Provide the [x, y] coordinate of the cell's center where the given text is located.  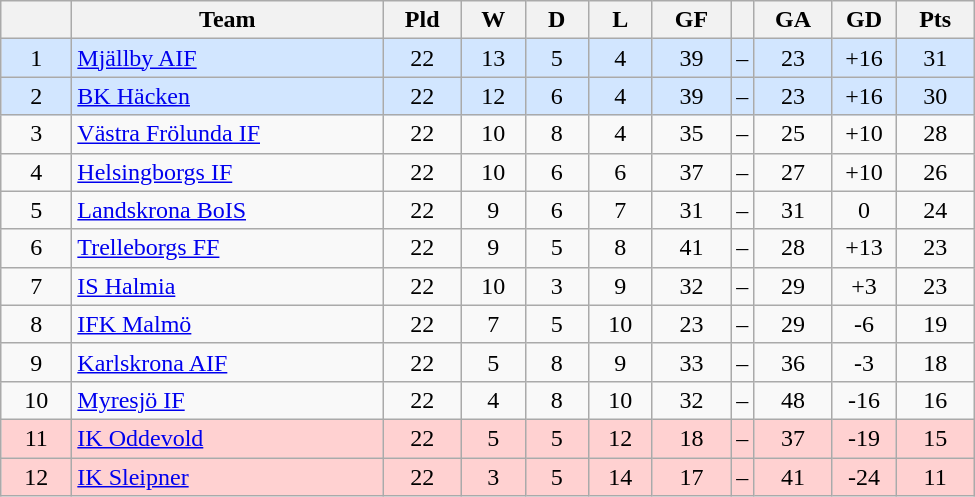
GA [794, 20]
-24 [864, 477]
35 [692, 134]
Landskrona BoIS [228, 210]
26 [936, 172]
Pts [936, 20]
GF [692, 20]
Trelleborgs FF [228, 248]
-16 [864, 400]
27 [794, 172]
Mjällby AIF [228, 58]
14 [621, 477]
-6 [864, 324]
Västra Frölunda IF [228, 134]
24 [936, 210]
IFK Malmö [228, 324]
L [621, 20]
Team [228, 20]
-3 [864, 362]
1 [36, 58]
Pld [422, 20]
16 [936, 400]
0 [864, 210]
Karlskrona AIF [228, 362]
48 [794, 400]
IK Sleipner [228, 477]
19 [936, 324]
15 [936, 438]
D [557, 20]
33 [692, 362]
+13 [864, 248]
Helsingborgs IF [228, 172]
13 [493, 58]
IK Oddevold [228, 438]
-19 [864, 438]
25 [794, 134]
IS Halmia [228, 286]
W [493, 20]
Myresjö IF [228, 400]
BK Häcken [228, 96]
17 [692, 477]
GD [864, 20]
+3 [864, 286]
2 [36, 96]
36 [794, 362]
30 [936, 96]
